From the cell containing the given text, extract its center point as [x, y] coordinate. 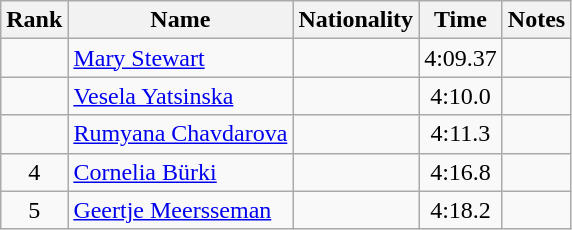
Rumyana Chavdarova [180, 134]
Name [180, 20]
4:18.2 [461, 210]
4:16.8 [461, 172]
Nationality [356, 20]
Geertje Meersseman [180, 210]
Cornelia Bürki [180, 172]
4 [34, 172]
5 [34, 210]
Mary Stewart [180, 58]
4:10.0 [461, 96]
Rank [34, 20]
4:11.3 [461, 134]
4:09.37 [461, 58]
Vesela Yatsinska [180, 96]
Notes [536, 20]
Time [461, 20]
